Detect which cell encompasses the target text, then output its [X, Y] center coordinate. 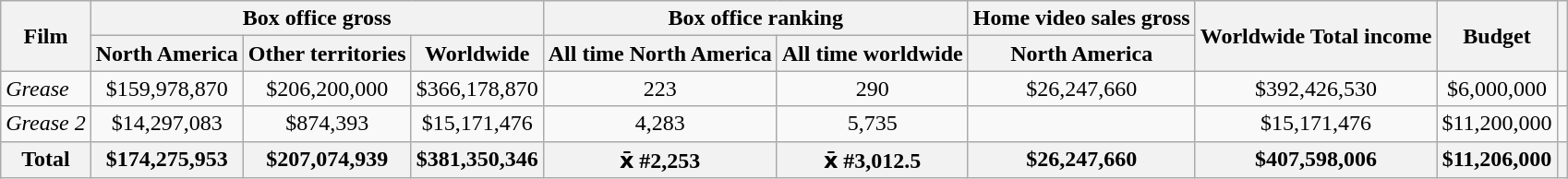
$407,598,006 [1316, 160]
All time North America [659, 54]
$11,200,000 [1497, 124]
$381,350,346 [476, 160]
All time worldwide [872, 54]
Grease [46, 89]
$366,178,870 [476, 89]
$874,393 [327, 124]
Grease 2 [46, 124]
290 [872, 89]
$6,000,000 [1497, 89]
$11,206,000 [1497, 160]
x̄ #3,012.5 [872, 160]
Worldwide Total income [1316, 36]
Worldwide [476, 54]
Film [46, 36]
Box office gross [317, 18]
Budget [1497, 36]
Other territories [327, 54]
5,735 [872, 124]
$207,074,939 [327, 160]
Home video sales gross [1081, 18]
Total [46, 160]
$206,200,000 [327, 89]
$174,275,953 [166, 160]
$392,426,530 [1316, 89]
$159,978,870 [166, 89]
Box office ranking [755, 18]
223 [659, 89]
4,283 [659, 124]
$14,297,083 [166, 124]
x̄ #2,253 [659, 160]
